Locate the cell with the specified text and output its [X, Y] center coordinate. 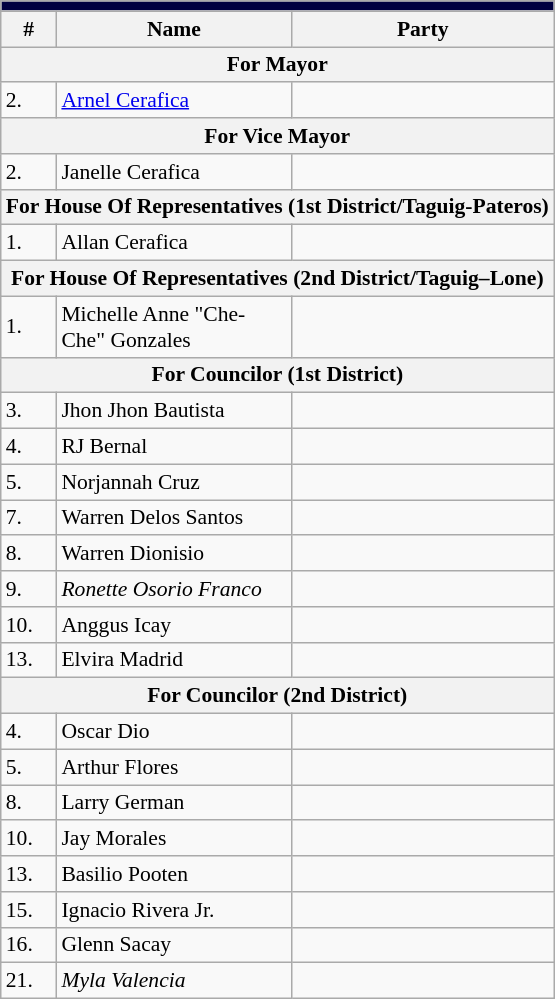
Arnel Cerafica [174, 101]
Jay Morales [174, 839]
21. [29, 981]
Glenn Sacay [174, 945]
For House Of Representatives (2nd District/Taguig–Lone) [278, 279]
Name [174, 29]
15. [29, 910]
7. [29, 518]
Allan Cerafica [174, 243]
Ronette Osorio Franco [174, 589]
# [29, 29]
Warren Dionisio [174, 554]
Norjannah Cruz [174, 482]
9. [29, 589]
3. [29, 411]
Janelle Cerafica [174, 172]
Elvira Madrid [174, 660]
Jhon Jhon Bautista [174, 411]
For Mayor [278, 65]
Anggus Icay [174, 625]
Party [422, 29]
For Vice Mayor [278, 136]
For Councilor (1st District) [278, 375]
For House Of Representatives (1st District/Taguig-Pateros) [278, 207]
16. [29, 945]
Warren Delos Santos [174, 518]
Ignacio Rivera Jr. [174, 910]
RJ Bernal [174, 447]
Myla Valencia [174, 981]
For Councilor (2nd District) [278, 696]
Arthur Flores [174, 767]
Basilio Pooten [174, 874]
Oscar Dio [174, 732]
Michelle Anne "Che-Che" Gonzales [174, 326]
Larry German [174, 803]
